Detect which cell encompasses the target text, then output its [X, Y] center coordinate. 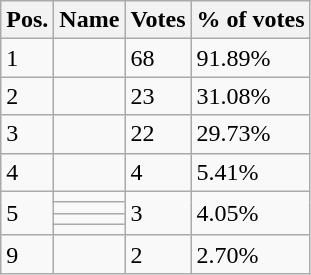
5.41% [250, 172]
68 [158, 58]
4.05% [250, 213]
5 [28, 213]
22 [158, 134]
1 [28, 58]
31.08% [250, 96]
Pos. [28, 20]
2.70% [250, 254]
23 [158, 96]
91.89% [250, 58]
9 [28, 254]
29.73% [250, 134]
Votes [158, 20]
% of votes [250, 20]
Name [90, 20]
